Search for the cell housing the specified text and yield its [X, Y] center coordinate. 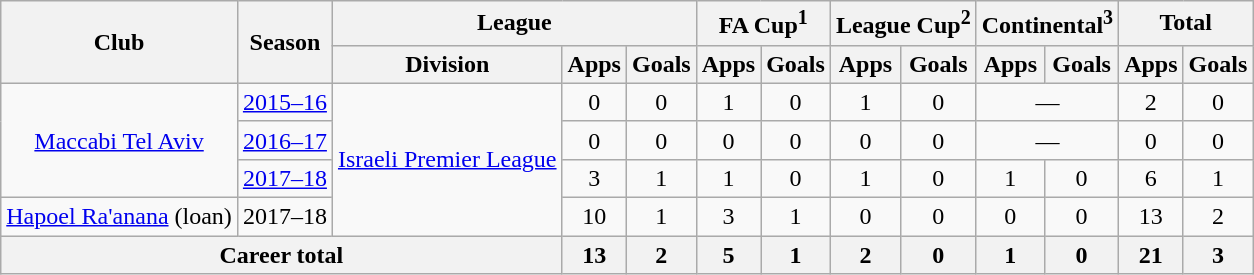
5 [728, 255]
Club [120, 42]
10 [594, 217]
Israeli Premier League [447, 159]
Career total [282, 255]
Continental3 [1047, 24]
2015–16 [284, 102]
2016–17 [284, 140]
Maccabi Tel Aviv [120, 140]
Total [1186, 24]
Hapoel Ra'anana (loan) [120, 217]
League Cup2 [903, 24]
League [514, 24]
Division [447, 64]
21 [1151, 255]
6 [1151, 178]
FA Cup1 [763, 24]
Season [284, 42]
